For the text-containing cell, return its midpoint in (x, y) coordinate format. 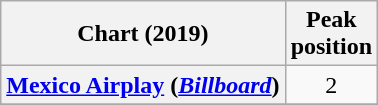
Mexico Airplay (Billboard) (143, 85)
Chart (2019) (143, 34)
2 (331, 85)
Peakposition (331, 34)
